Extract the (x, y) coordinate from the center of the cell holding the provided text.  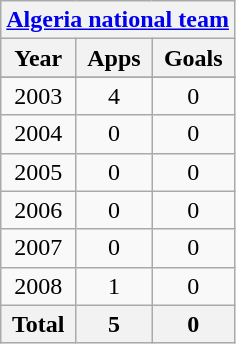
2008 (38, 286)
Goals (193, 58)
2006 (38, 210)
2007 (38, 248)
Year (38, 58)
4 (114, 96)
5 (114, 324)
Apps (114, 58)
2003 (38, 96)
Algeria national team (118, 20)
2005 (38, 172)
Total (38, 324)
2004 (38, 134)
1 (114, 286)
